Extract the [x, y] coordinate from the center of the cell holding the provided text.  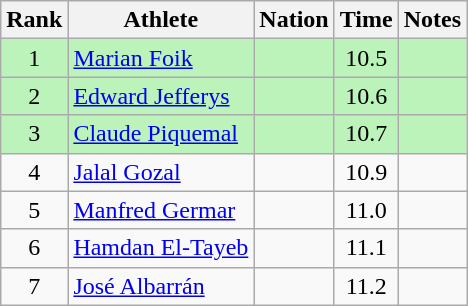
Time [366, 20]
Manfred Germar [161, 210]
Athlete [161, 20]
6 [34, 248]
10.9 [366, 172]
11.2 [366, 286]
11.0 [366, 210]
Marian Foik [161, 58]
10.5 [366, 58]
7 [34, 286]
Rank [34, 20]
José Albarrán [161, 286]
Nation [294, 20]
10.6 [366, 96]
2 [34, 96]
11.1 [366, 248]
4 [34, 172]
10.7 [366, 134]
Edward Jefferys [161, 96]
Notes [432, 20]
3 [34, 134]
Hamdan El-Tayeb [161, 248]
5 [34, 210]
1 [34, 58]
Claude Piquemal [161, 134]
Jalal Gozal [161, 172]
